Extract the [x, y] coordinate from the center of the cell holding the provided text.  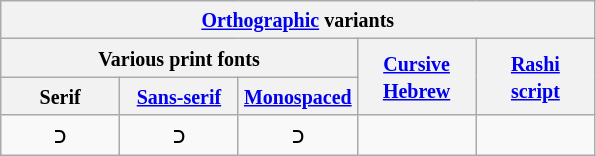
Orthographic variants [298, 20]
Serif [60, 96]
Various print fonts [179, 58]
Monospaced [298, 96]
Rashiscript [536, 77]
CursiveHebrew [416, 77]
Sans-serif [180, 96]
